Output the [x, y] coordinate of the center of the cell containing the given text.  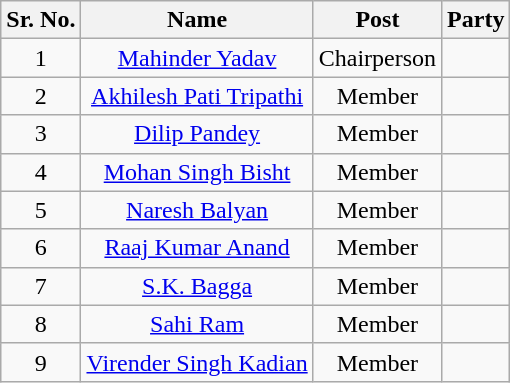
2 [41, 96]
1 [41, 58]
9 [41, 362]
Party [476, 20]
6 [41, 248]
Mahinder Yadav [197, 58]
Naresh Balyan [197, 210]
Raaj Kumar Anand [197, 248]
Akhilesh Pati Tripathi [197, 96]
S.K. Bagga [197, 286]
8 [41, 324]
5 [41, 210]
Sr. No. [41, 20]
Dilip Pandey [197, 134]
Chairperson [377, 58]
Post [377, 20]
Mohan Singh Bisht [197, 172]
Sahi Ram [197, 324]
3 [41, 134]
Name [197, 20]
7 [41, 286]
4 [41, 172]
Virender Singh Kadian [197, 362]
